Determine the [x, y] coordinate at the center of the cell enclosing the given text.  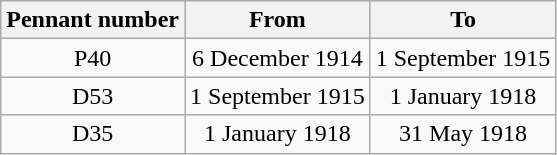
Pennant number [93, 20]
D53 [93, 96]
P40 [93, 58]
6 December 1914 [277, 58]
31 May 1918 [463, 134]
From [277, 20]
D35 [93, 134]
To [463, 20]
